Scan for the cell matching the given text and deliver its [x, y] coordinate at center. 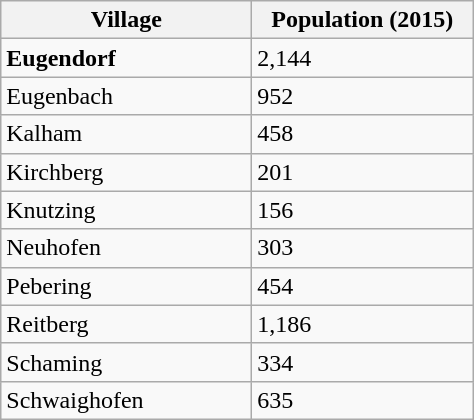
Kirchberg [126, 172]
Knutzing [126, 210]
Pebering [126, 286]
Reitberg [126, 324]
201 [362, 172]
458 [362, 134]
Population (2015) [362, 20]
Eugenbach [126, 96]
334 [362, 362]
635 [362, 400]
2,144 [362, 58]
Kalham [126, 134]
156 [362, 210]
Schwaighofen [126, 400]
Eugendorf [126, 58]
Schaming [126, 362]
Village [126, 20]
303 [362, 248]
Neuhofen [126, 248]
1,186 [362, 324]
454 [362, 286]
952 [362, 96]
